Scan for the cell matching the given text and deliver its (x, y) coordinate at center. 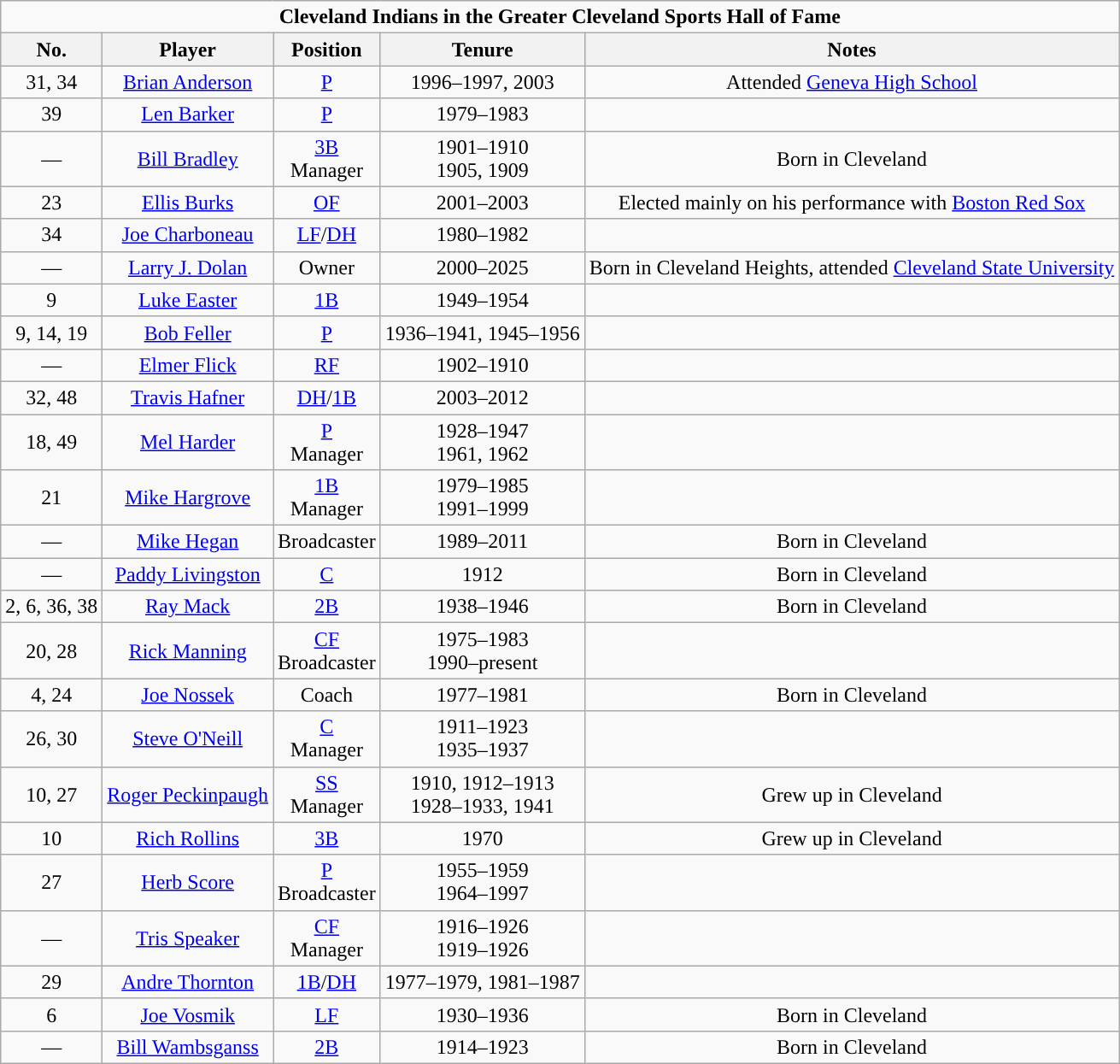
27 (51, 882)
2003–2012 (482, 397)
1936–1941, 1945–1956 (482, 332)
DH/1B (327, 397)
Paddy Livingston (188, 574)
Joe Charboneau (188, 235)
1989–2011 (482, 542)
20, 28 (51, 651)
Travis Hafner (188, 397)
1977–1981 (482, 695)
OF (327, 203)
CFManager (327, 938)
1902–1910 (482, 365)
29 (51, 982)
1938–1946 (482, 607)
Notes (852, 50)
Len Barker (188, 115)
1901–19101905, 1909 (482, 159)
SSManager (327, 795)
1955–19591964–1997 (482, 882)
Coach (327, 695)
10, 27 (51, 795)
Joe Vosmik (188, 1014)
18, 49 (51, 441)
1930–1936 (482, 1014)
Bill Bradley (188, 159)
1914–1923 (482, 1047)
Broadcaster (327, 542)
Mike Hargrove (188, 497)
9 (51, 300)
No. (51, 50)
1949–1954 (482, 300)
RF (327, 365)
Rich Rollins (188, 838)
Mel Harder (188, 441)
Luke Easter (188, 300)
Steve O'Neill (188, 738)
3B (327, 838)
Owner (327, 267)
Player (188, 50)
Andre Thornton (188, 982)
Bob Feller (188, 332)
21 (51, 497)
6 (51, 1014)
2, 6, 36, 38 (51, 607)
1916–19261919–1926 (482, 938)
Brian Anderson (188, 82)
Attended Geneva High School (852, 82)
3BManager (327, 159)
C (327, 574)
39 (51, 115)
1970 (482, 838)
32, 48 (51, 397)
4, 24 (51, 695)
Tenure (482, 50)
2001–2003 (482, 203)
Ellis Burks (188, 203)
Joe Nossek (188, 695)
1980–1982 (482, 235)
31, 34 (51, 82)
1996–1997, 2003 (482, 82)
Mike Hegan (188, 542)
1975–19831990–present (482, 651)
CManager (327, 738)
9, 14, 19 (51, 332)
1979–19851991–1999 (482, 497)
1B/DH (327, 982)
1B (327, 300)
1977–1979, 1981–1987 (482, 982)
Position (327, 50)
PBroadcaster (327, 882)
CFBroadcaster (327, 651)
Larry J. Dolan (188, 267)
Roger Peckinpaugh (188, 795)
Cleveland Indians in the Greater Cleveland Sports Hall of Fame (560, 17)
Rick Manning (188, 651)
Ray Mack (188, 607)
1BManager (327, 497)
1911–19231935–1937 (482, 738)
Herb Score (188, 882)
Elected mainly on his performance with Boston Red Sox (852, 203)
PManager (327, 441)
LF (327, 1014)
Tris Speaker (188, 938)
23 (51, 203)
26, 30 (51, 738)
34 (51, 235)
Elmer Flick (188, 365)
LF/DH (327, 235)
1912 (482, 574)
1979–1983 (482, 115)
Bill Wambsganss (188, 1047)
10 (51, 838)
Born in Cleveland Heights, attended Cleveland State University (852, 267)
1910, 1912–19131928–1933, 1941 (482, 795)
1928–19471961, 1962 (482, 441)
2000–2025 (482, 267)
